Identify which cell holds the provided text, then report its (X, Y) central coordinate. 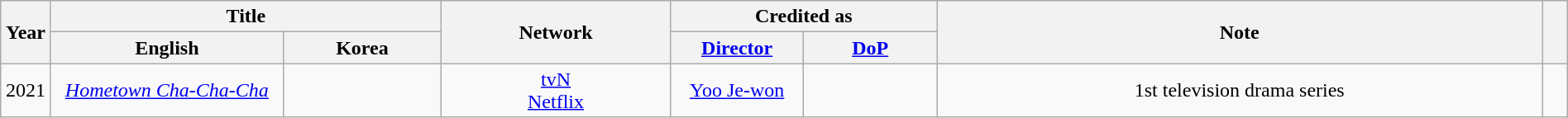
DoP (870, 48)
tvNNetflix (556, 91)
2021 (26, 91)
Note (1240, 32)
1st television drama series (1240, 91)
English (167, 48)
Korea (362, 48)
Title (246, 17)
Hometown Cha-Cha-Cha (167, 91)
Credited as (804, 17)
Director (738, 48)
Network (556, 32)
Yoo Je-won (738, 91)
Year (26, 32)
